Pinpoint the cell where the given text exists, returning its (x, y) midpoint coordinate. 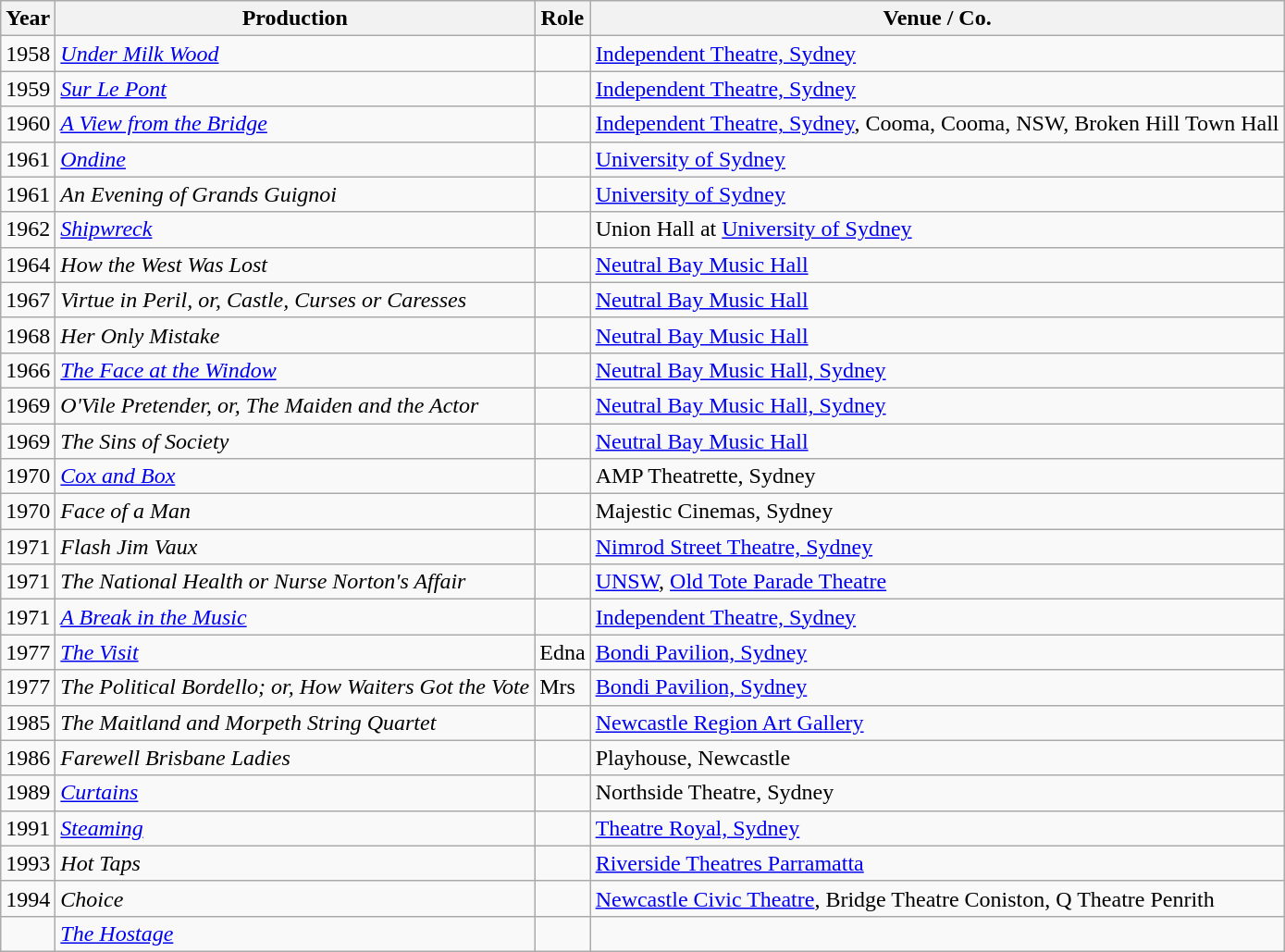
1991 (28, 828)
Her Only Mistake (295, 335)
Northside Theatre, Sydney (937, 793)
1964 (28, 265)
Hot Taps (295, 863)
UNSW, Old Tote Parade Theatre (937, 582)
Playhouse, Newcastle (937, 758)
Face of a Man (295, 512)
The Political Bordello; or, How Waiters Got the Vote (295, 687)
The Hostage (295, 933)
Newcastle Civic Theatre, Bridge Theatre Coniston, Q Theatre Penrith (937, 898)
A View from the Bridge (295, 124)
Sur Le Pont (295, 89)
Union Hall at University of Sydney (937, 229)
O'Vile Pretender, or, The Maiden and the Actor (295, 405)
Majestic Cinemas, Sydney (937, 512)
Cox and Box (295, 476)
A Break in the Music (295, 617)
Independent Theatre, Sydney, Cooma, Cooma, NSW, Broken Hill Town Hall (937, 124)
How the West Was Lost (295, 265)
An Evening of Grands Guignoi (295, 194)
Riverside Theatres Parramatta (937, 863)
1986 (28, 758)
1958 (28, 54)
Steaming (295, 828)
1993 (28, 863)
1989 (28, 793)
The Sins of Society (295, 441)
1994 (28, 898)
Shipwreck (295, 229)
1960 (28, 124)
Edna (562, 652)
Nimrod Street Theatre, Sydney (937, 547)
Flash Jim Vaux (295, 547)
Year (28, 19)
1966 (28, 370)
1985 (28, 723)
The National Health or Nurse Norton's Affair (295, 582)
Mrs (562, 687)
Newcastle Region Art Gallery (937, 723)
1967 (28, 300)
The Visit (295, 652)
The Maitland and Morpeth String Quartet (295, 723)
Virtue in Peril, or, Castle, Curses or Caresses (295, 300)
AMP Theatrette, Sydney (937, 476)
The Face at the Window (295, 370)
Choice (295, 898)
1968 (28, 335)
Farewell Brisbane Ladies (295, 758)
Curtains (295, 793)
1959 (28, 89)
Production (295, 19)
1962 (28, 229)
Role (562, 19)
Theatre Royal, Sydney (937, 828)
Under Milk Wood (295, 54)
Venue / Co. (937, 19)
Ondine (295, 159)
